Identify which cell holds the provided text, then report its [x, y] central coordinate. 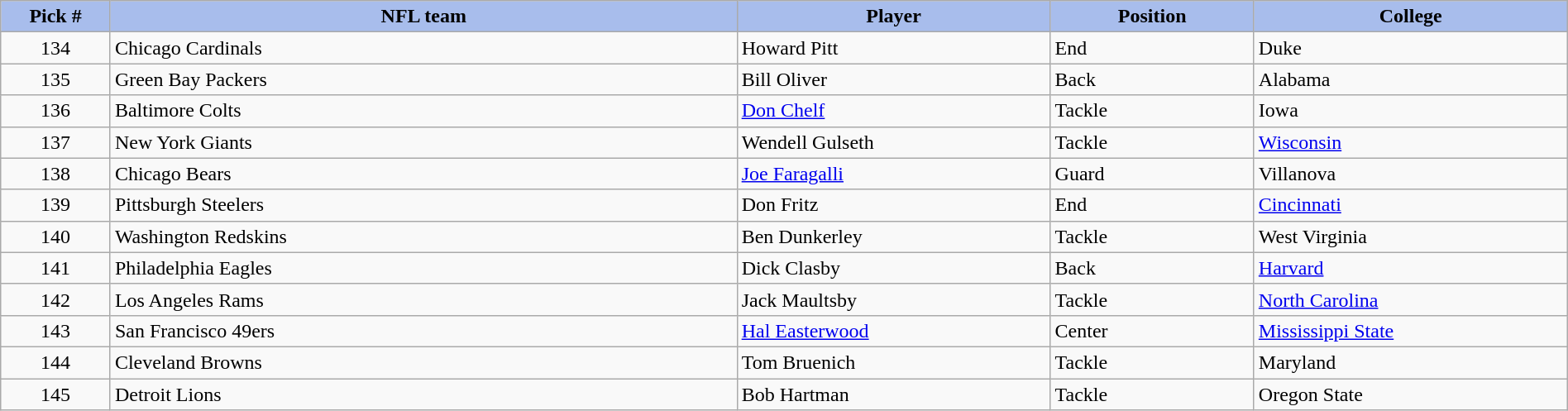
NFL team [423, 17]
Pick # [56, 17]
Ben Dunkerley [893, 237]
Center [1152, 331]
137 [56, 142]
Don Fritz [893, 205]
Philadelphia Eagles [423, 268]
Hal Easterwood [893, 331]
Bob Hartman [893, 394]
Guard [1152, 174]
Wendell Gulseth [893, 142]
Position [1152, 17]
Chicago Cardinals [423, 48]
143 [56, 331]
Dick Clasby [893, 268]
136 [56, 111]
Washington Redskins [423, 237]
Iowa [1411, 111]
Player [893, 17]
College [1411, 17]
145 [56, 394]
Pittsburgh Steelers [423, 205]
New York Giants [423, 142]
Howard Pitt [893, 48]
142 [56, 299]
Alabama [1411, 79]
Villanova [1411, 174]
Don Chelf [893, 111]
135 [56, 79]
Jack Maultsby [893, 299]
141 [56, 268]
Los Angeles Rams [423, 299]
Wisconsin [1411, 142]
Chicago Bears [423, 174]
Tom Bruenich [893, 362]
138 [56, 174]
134 [56, 48]
Cleveland Browns [423, 362]
Detroit Lions [423, 394]
139 [56, 205]
Bill Oliver [893, 79]
North Carolina [1411, 299]
Duke [1411, 48]
West Virginia [1411, 237]
Joe Faragalli [893, 174]
Maryland [1411, 362]
San Francisco 49ers [423, 331]
Oregon State [1411, 394]
Harvard [1411, 268]
Baltimore Colts [423, 111]
Mississippi State [1411, 331]
144 [56, 362]
Cincinnati [1411, 205]
140 [56, 237]
Green Bay Packers [423, 79]
